Capture the cell that displays the provided text and extract its (X, Y) central coordinate. 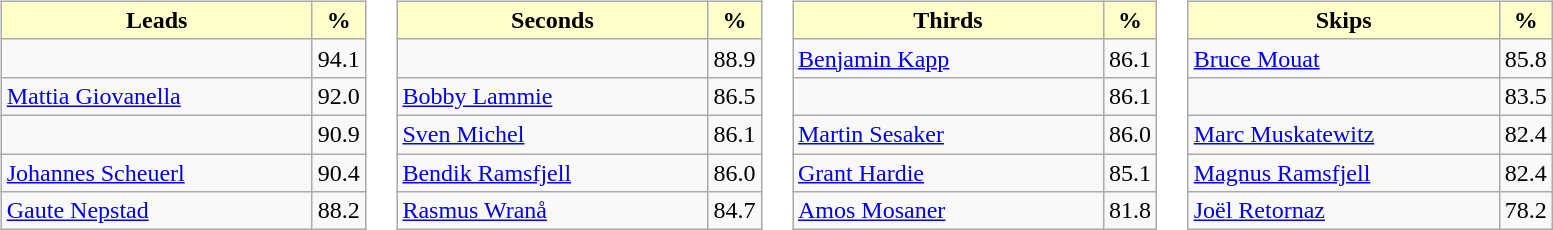
Bobby Lammie (552, 96)
Amos Mosaner (948, 211)
88.2 (338, 211)
Joël Retornaz (1344, 211)
90.9 (338, 134)
88.9 (734, 58)
Benjamin Kapp (948, 58)
85.8 (1526, 58)
78.2 (1526, 211)
90.4 (338, 173)
Thirds (948, 20)
84.7 (734, 211)
Grant Hardie (948, 173)
Magnus Ramsfjell (1344, 173)
Marc Muskatewitz (1344, 134)
Seconds (552, 20)
92.0 (338, 96)
86.5 (734, 96)
Leads (156, 20)
Mattia Giovanella (156, 96)
Rasmus Wranå (552, 211)
Bruce Mouat (1344, 58)
Sven Michel (552, 134)
Bendik Ramsfjell (552, 173)
83.5 (1526, 96)
Skips (1344, 20)
Johannes Scheuerl (156, 173)
Gaute Nepstad (156, 211)
85.1 (1130, 173)
94.1 (338, 58)
81.8 (1130, 211)
Martin Sesaker (948, 134)
